Find where the given text appears and provide that cell's center as [x, y] coordinate. 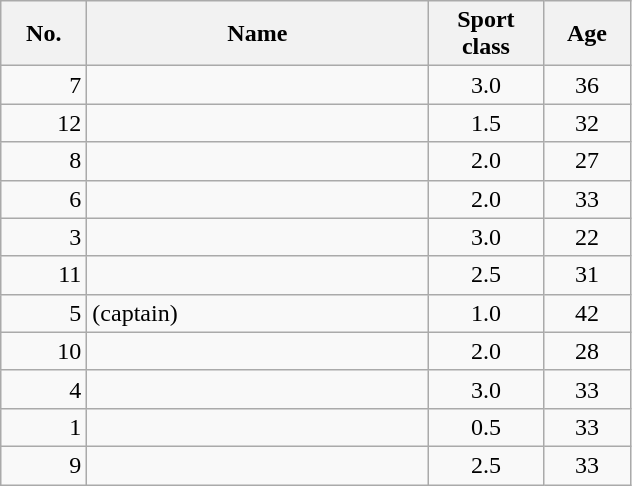
1.5 [486, 123]
3 [44, 237]
4 [44, 389]
No. [44, 34]
Sport class [486, 34]
5 [44, 313]
27 [587, 161]
11 [44, 275]
7 [44, 85]
22 [587, 237]
42 [587, 313]
28 [587, 351]
12 [44, 123]
10 [44, 351]
1 [44, 427]
1.0 [486, 313]
Age [587, 34]
36 [587, 85]
6 [44, 199]
(captain) [258, 313]
Name [258, 34]
32 [587, 123]
0.5 [486, 427]
9 [44, 465]
31 [587, 275]
8 [44, 161]
